Detect which cell encompasses the target text, then output its (X, Y) center coordinate. 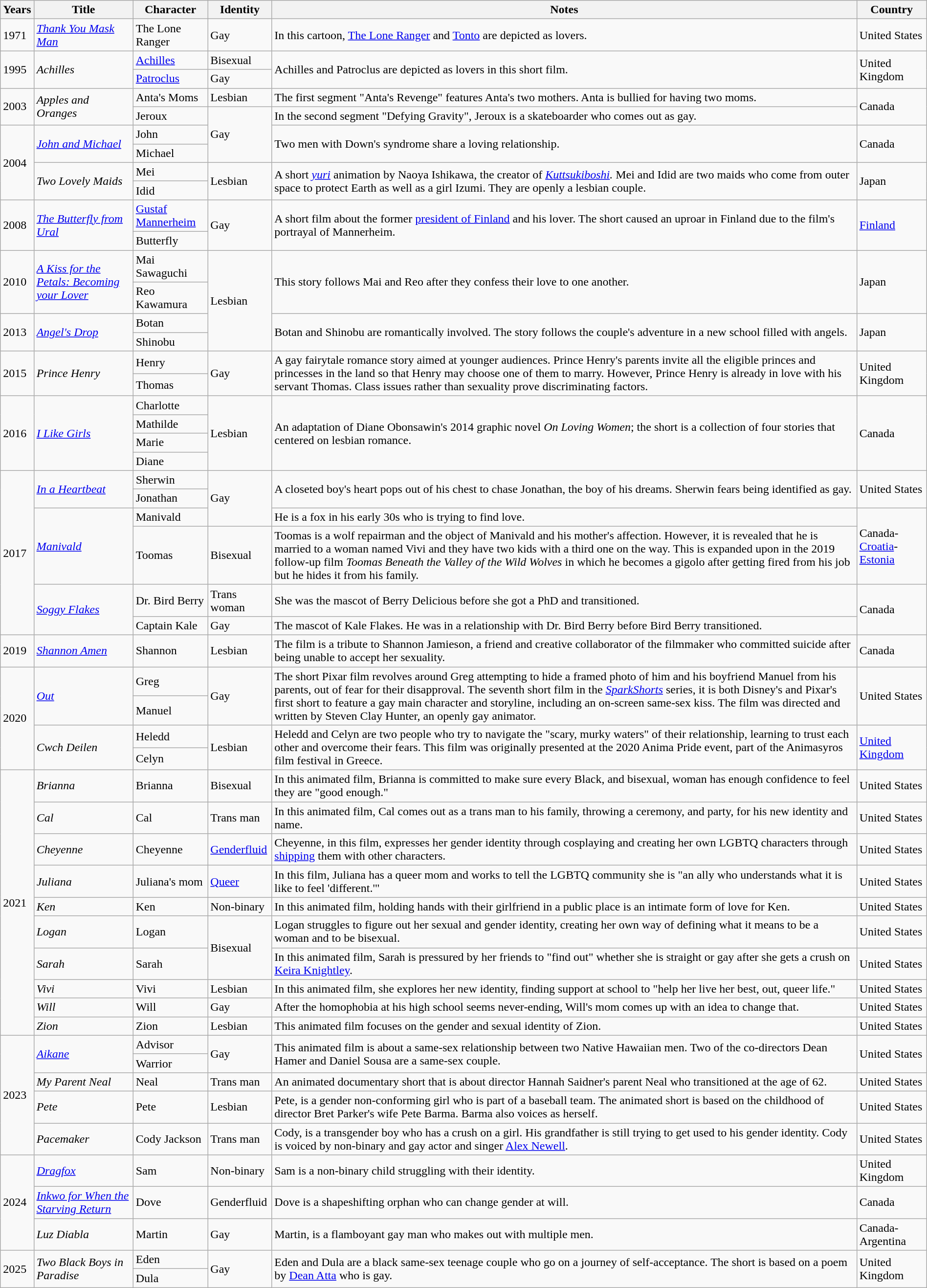
Dragfox (83, 1171)
I Like Girls (83, 433)
Aikane (83, 1054)
2024 (17, 1203)
Neal (170, 1082)
An animated documentary short that is about director Hannah Saidner's parent Neal who transitioned at the age of 62. (564, 1082)
Soggy Flakes (83, 609)
The mascot of Kale Flakes. He was in a relationship with Dr. Bird Berry before Bird Berry transitioned. (564, 625)
Warrior (170, 1063)
2019 (17, 650)
Cwch Deilen (83, 748)
John (170, 134)
Years (17, 10)
Two men with Down's syndrome share a loving relationship. (564, 144)
In a Heartbeat (83, 489)
Butterfly (170, 241)
Idid (170, 190)
In this animated film, Cal comes out as a trans man to his family, throwing a ceremony, and party, for his new identity and name. (564, 818)
Trans woman (240, 600)
In the second segment "Defying Gravity", Jeroux is a skateboarder who comes out as gay. (564, 116)
Apples and Oranges (83, 107)
Diane (170, 461)
A short film about the former president of Finland and his lover. The short caused an uproar in Finland due to the film's portrayal of Mannerheim. (564, 225)
Shannon Amen (83, 650)
In this animated film, Brianna is committed to make sure every Black, and bisexual, woman has enough confidence to feel they are "good enough." (564, 786)
Jeroux (170, 116)
The Lone Ranger (170, 35)
The Butterfly from Ural (83, 225)
The first segment "Anta's Revenge" features Anta's two mothers. Anta is bullied for having two moms. (564, 97)
Sam (170, 1171)
2017 (17, 553)
2003 (17, 107)
In this animated film, she explores her new identity, finding support at school to "help her live her best, out, queer life." (564, 989)
Sam is a non-binary child struggling with their identity. (564, 1171)
Character (170, 10)
He is a fox in his early 30s who is trying to find love. (564, 517)
Identity (240, 10)
Luz Diabla (83, 1234)
2010 (17, 282)
Juliana (83, 881)
Botan (170, 323)
Mei (170, 172)
In this cartoon, The Lone Ranger and Tonto are depicted as lovers. (564, 35)
Heledd (170, 736)
2013 (17, 333)
2020 (17, 719)
Mai Sawaguchi (170, 266)
Prince Henry (83, 374)
Manuel (170, 711)
2023 (17, 1095)
Notes (564, 10)
Martin (170, 1234)
Title (83, 10)
2004 (17, 162)
Martin, is a flamboyant gay man who makes out with multiple men. (564, 1234)
Charlotte (170, 405)
My Parent Neal (83, 1082)
Country (892, 10)
Reo Kawamura (170, 298)
Queer (240, 881)
Canada-Argentina (892, 1234)
Thomas (170, 385)
Dove (170, 1203)
Greg (170, 682)
Advisor (170, 1044)
Logan struggles to figure out her sexual and gender identity, creating her own way of defining what it means to be a woman and to be bisexual. (564, 932)
2015 (17, 374)
Achilles and Patroclus are depicted as lovers in this short film. (564, 69)
1995 (17, 69)
After the homophobia at his high school seems never-ending, Will's mom comes up with an idea to change that. (564, 1007)
Shinobu (170, 342)
Pacemaker (83, 1138)
Angel's Drop (83, 333)
This animated film focuses on the gender and sexual identity of Zion. (564, 1026)
Juliana's mom (170, 881)
Cody Jackson (170, 1138)
Celyn (170, 759)
2021 (17, 903)
Toomas (170, 555)
Dr. Bird Berry (170, 600)
Patroclus (170, 79)
Canada-Croatia-Estonia (892, 546)
Finland (892, 225)
Eden (170, 1260)
In this animated film, holding hands with their girlfriend in a public place is an intimate form of love for Ken. (564, 907)
Two Black Boys in Paradise (83, 1269)
Marie (170, 443)
Gustaf Mannerheim (170, 215)
An adaptation of Diane Obonsawin's 2014 graphic novel On Loving Women; the short is a collection of four stories that centered on lesbian romance. (564, 433)
Mathilde (170, 424)
2016 (17, 433)
She was the mascot of Berry Delicious before she got a PhD and transitioned. (564, 600)
1971 (17, 35)
Captain Kale (170, 625)
Sherwin (170, 480)
Jonathan (170, 498)
Thank You Mask Man (83, 35)
Shannon (170, 650)
In this film, Juliana has a queer mom and works to tell the LGBTQ community she is "an ally who understands what it is like to feel 'different.'" (564, 881)
Inkwo for When the Starving Return (83, 1203)
2025 (17, 1269)
Eden and Dula are a black same-sex teenage couple who go on a journey of self-acceptance. The short is based on a poem by Dean Atta who is gay. (564, 1269)
Two Lovely Maids (83, 181)
2008 (17, 225)
Michael (170, 153)
A Kiss for the Petals: Becoming your Lover (83, 282)
Anta's Moms (170, 97)
Out (83, 696)
Botan and Shinobu are romantically involved. The story follows the couple's adventure in a new school filled with angels. (564, 333)
Dove is a shapeshifting orphan who can change gender at will. (564, 1203)
Henry (170, 362)
This story follows Mai and Reo after they confess their love to one another. (564, 282)
In this animated film, Sarah is pressured by her friends to "find out" whether she is straight or gay after she gets a crush on Keira Knightley. (564, 963)
A closeted boy's heart pops out of his chest to chase Jonathan, the boy of his dreams. Sherwin fears being identified as gay. (564, 489)
John and Michael (83, 144)
Dula (170, 1278)
